Pinpoint the cell where the given text exists, returning its (x, y) midpoint coordinate. 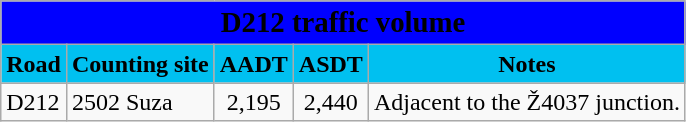
2,195 (254, 102)
ASDT (330, 64)
Road (34, 64)
Notes (526, 64)
D212 (34, 102)
Counting site (140, 64)
D212 traffic volume (344, 23)
2502 Suza (140, 102)
2,440 (330, 102)
Adjacent to the Ž4037 junction. (526, 102)
AADT (254, 64)
